From the cell containing the given text, extract its center point as [X, Y] coordinate. 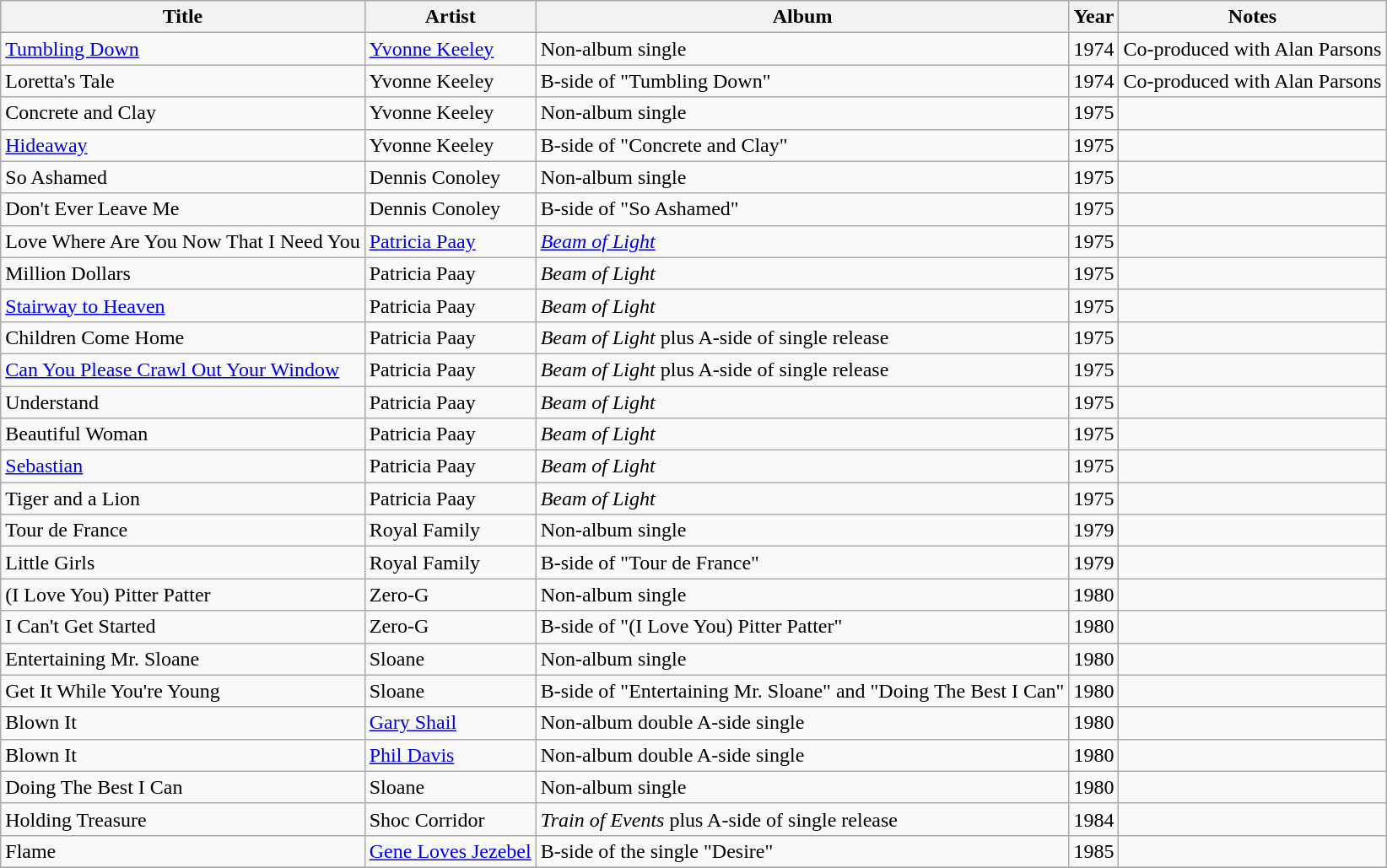
1985 [1093, 851]
Gene Loves Jezebel [451, 851]
Year [1093, 17]
Train of Events plus A-side of single release [802, 819]
Artist [451, 17]
(I Love You) Pitter Patter [182, 595]
So Ashamed [182, 177]
1984 [1093, 819]
Album [802, 17]
Doing The Best I Can [182, 787]
Tour de France [182, 531]
Don't Ever Leave Me [182, 209]
Can You Please Crawl Out Your Window [182, 369]
Little Girls [182, 563]
Entertaining Mr. Sloane [182, 659]
Title [182, 17]
Concrete and Clay [182, 113]
Notes [1252, 17]
Beautiful Woman [182, 434]
B-side of "Tour de France" [802, 563]
Loretta's Tale [182, 81]
I Can't Get Started [182, 627]
Get It While You're Young [182, 691]
Tumbling Down [182, 49]
Phil Davis [451, 755]
B-side of "So Ashamed" [802, 209]
Holding Treasure [182, 819]
Sebastian [182, 466]
B-side of "Tumbling Down" [802, 81]
Hideaway [182, 145]
B-side of the single "Desire" [802, 851]
Children Come Home [182, 337]
B-side of "(I Love You) Pitter Patter" [802, 627]
B-side of "Concrete and Clay" [802, 145]
Love Where Are You Now That I Need You [182, 241]
Shoc Corridor [451, 819]
Tiger and a Lion [182, 499]
Understand [182, 402]
Million Dollars [182, 273]
Flame [182, 851]
Stairway to Heaven [182, 305]
B-side of "Entertaining Mr. Sloane" and "Doing The Best I Can" [802, 691]
Gary Shail [451, 723]
